Output the (x, y) coordinate of the center of the cell containing the given text.  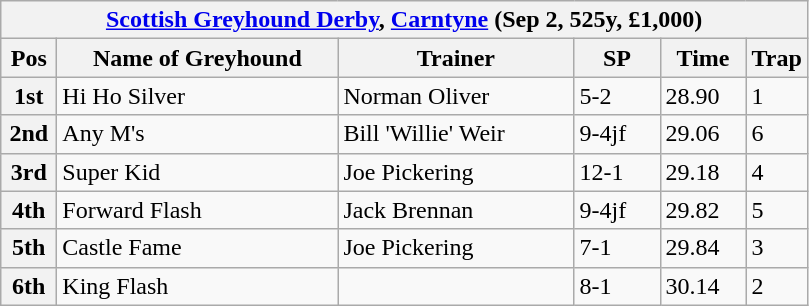
King Flash (198, 286)
5-2 (617, 96)
Norman Oliver (456, 96)
Forward Flash (198, 210)
29.82 (703, 210)
5th (29, 248)
29.84 (703, 248)
4 (776, 172)
Any M's (198, 134)
30.14 (703, 286)
Hi Ho Silver (198, 96)
Pos (29, 58)
3rd (29, 172)
Scottish Greyhound Derby, Carntyne (Sep 2, 525y, £1,000) (404, 20)
5 (776, 210)
Trap (776, 58)
2nd (29, 134)
SP (617, 58)
7-1 (617, 248)
12-1 (617, 172)
2 (776, 286)
3 (776, 248)
Castle Fame (198, 248)
8-1 (617, 286)
1 (776, 96)
Time (703, 58)
28.90 (703, 96)
1st (29, 96)
29.06 (703, 134)
Trainer (456, 58)
Super Kid (198, 172)
Bill 'Willie' Weir (456, 134)
6 (776, 134)
Jack Brennan (456, 210)
29.18 (703, 172)
6th (29, 286)
4th (29, 210)
Name of Greyhound (198, 58)
